Identify which cell holds the provided text, then report its [X, Y] central coordinate. 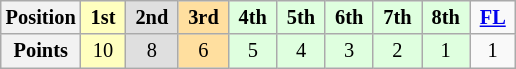
8th [446, 17]
FL [493, 17]
Points [41, 51]
Position [41, 17]
7th [397, 17]
1st [104, 17]
3 [349, 51]
3rd [203, 17]
6 [203, 51]
6th [349, 17]
2nd [152, 17]
10 [104, 51]
4th [253, 17]
4 [301, 51]
2 [397, 51]
5 [253, 51]
8 [152, 51]
5th [301, 17]
